Identify which cell holds the provided text, then report its (x, y) central coordinate. 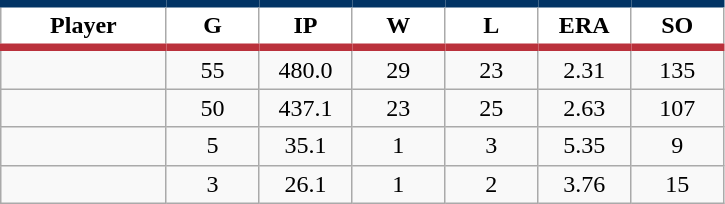
W (398, 26)
107 (678, 108)
5.35 (584, 146)
135 (678, 68)
437.1 (306, 108)
IP (306, 26)
25 (492, 108)
50 (212, 108)
SO (678, 26)
29 (398, 68)
480.0 (306, 68)
9 (678, 146)
15 (678, 184)
ERA (584, 26)
2.31 (584, 68)
5 (212, 146)
26.1 (306, 184)
G (212, 26)
35.1 (306, 146)
2 (492, 184)
Player (84, 26)
2.63 (584, 108)
3.76 (584, 184)
L (492, 26)
55 (212, 68)
